Locate the cell with the specified text and output its (x, y) center coordinate. 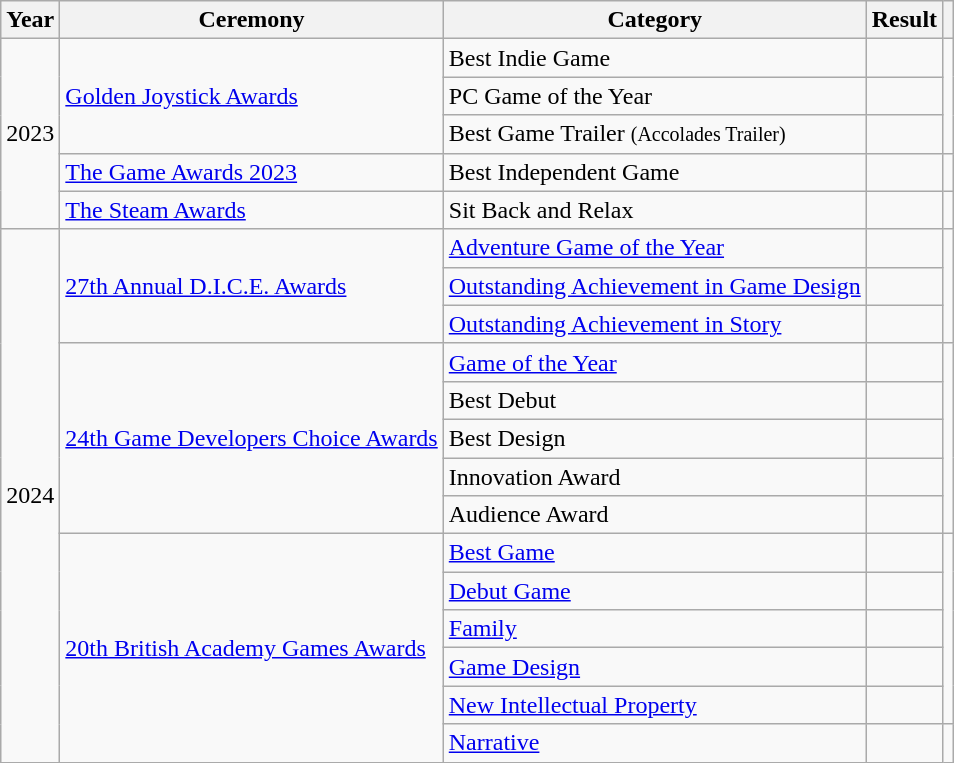
Game Design (654, 667)
Golden Joystick Awards (252, 96)
Best Indie Game (654, 58)
Best Design (654, 438)
Best Game (654, 553)
The Game Awards 2023 (252, 172)
Family (654, 629)
2024 (30, 496)
Debut Game (654, 591)
Sit Back and Relax (654, 210)
Innovation Award (654, 477)
Best Debut (654, 400)
The Steam Awards (252, 210)
Ceremony (252, 20)
Audience Award (654, 515)
PC Game of the Year (654, 96)
20th British Academy Games Awards (252, 648)
Game of the Year (654, 362)
24th Game Developers Choice Awards (252, 438)
Best Game Trailer (Accolades Trailer) (654, 134)
Narrative (654, 743)
Result (904, 20)
Best Independent Game (654, 172)
New Intellectual Property (654, 705)
Category (654, 20)
27th Annual D.I.C.E. Awards (252, 286)
2023 (30, 134)
Adventure Game of the Year (654, 248)
Year (30, 20)
Outstanding Achievement in Story (654, 324)
Outstanding Achievement in Game Design (654, 286)
